Determine the [X, Y] coordinate at the center of the cell enclosing the given text.  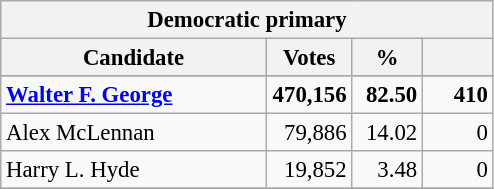
Walter F. George [134, 95]
19,852 [309, 170]
470,156 [309, 95]
82.50 [388, 95]
Alex McLennan [134, 133]
% [388, 58]
Democratic primary [247, 20]
410 [458, 95]
Candidate [134, 58]
3.48 [388, 170]
Votes [309, 58]
Harry L. Hyde [134, 170]
79,886 [309, 133]
14.02 [388, 133]
